Provide the [x, y] coordinate of the cell's center where the given text is located.  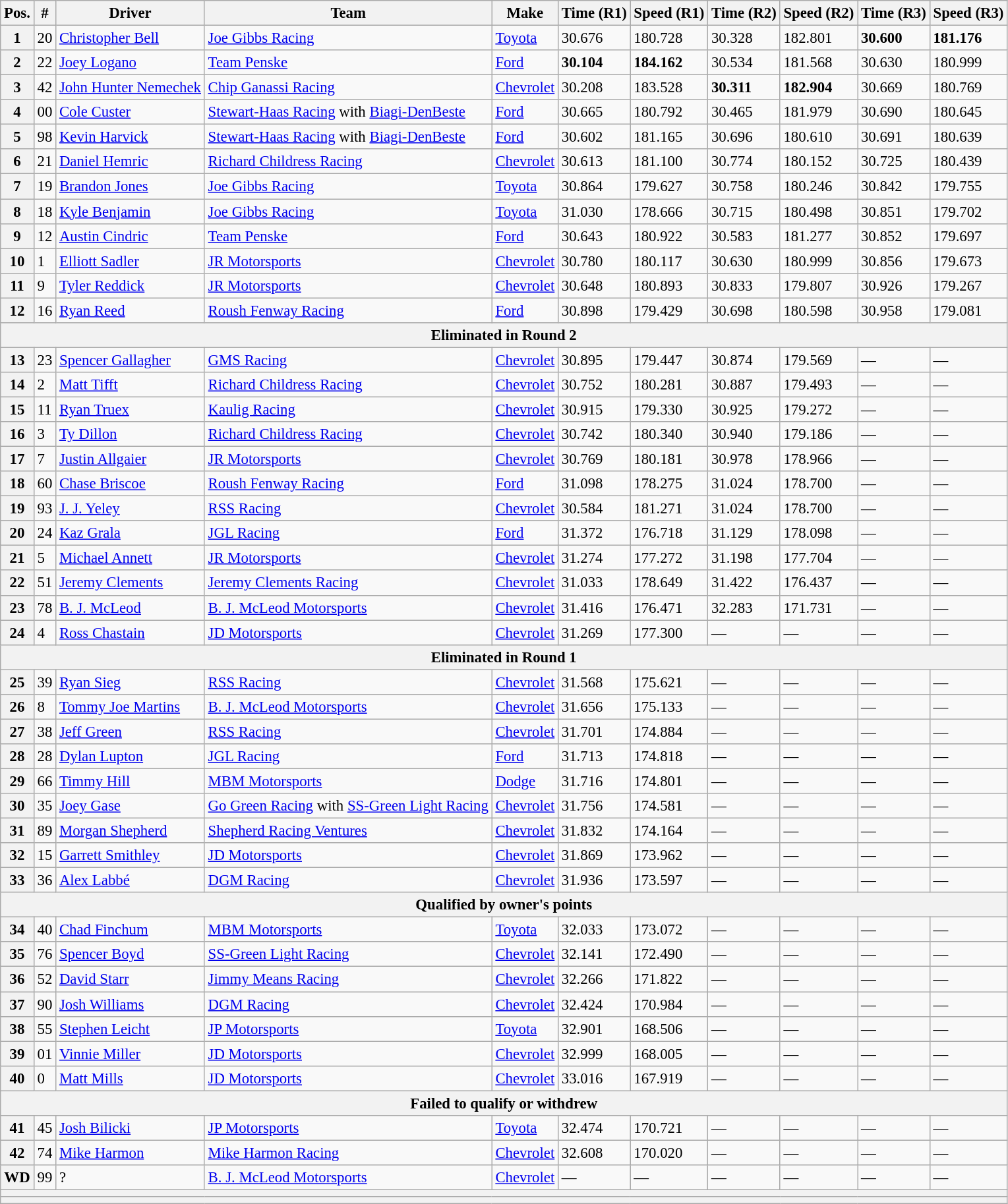
Go Green Racing with SS-Green Light Racing [348, 806]
30.742 [595, 434]
181.979 [819, 112]
175.621 [669, 682]
179.627 [669, 186]
31.030 [595, 212]
WD [17, 1178]
Time (R2) [744, 13]
181.568 [819, 63]
31.033 [595, 583]
Ty Dillon [131, 434]
167.919 [669, 1078]
33 [17, 880]
174.581 [669, 806]
30.691 [894, 137]
31.832 [595, 831]
179.081 [968, 310]
179.807 [819, 285]
179.272 [819, 409]
30.311 [744, 88]
181.100 [669, 161]
180.728 [669, 38]
31.098 [595, 484]
Brandon Jones [131, 186]
30.978 [744, 459]
180.181 [669, 459]
Kaz Grala [131, 533]
51 [45, 583]
30.715 [744, 212]
181.165 [669, 137]
180.610 [819, 137]
170.984 [669, 1004]
31.656 [595, 707]
Chad Finchum [131, 930]
178.966 [819, 459]
30.665 [595, 112]
30.613 [595, 161]
60 [45, 484]
180.117 [669, 261]
Eliminated in Round 1 [504, 657]
30 [17, 806]
32.033 [595, 930]
89 [45, 831]
? [131, 1178]
30.600 [894, 38]
Justin Allgaier [131, 459]
31.701 [595, 731]
B. J. McLeod [131, 608]
179.702 [968, 212]
Tommy Joe Martins [131, 707]
30.676 [595, 38]
32.283 [744, 608]
SS-Green Light Racing [348, 955]
30.833 [744, 285]
180.769 [968, 88]
170.020 [669, 1153]
176.471 [669, 608]
170.721 [669, 1128]
30.780 [595, 261]
179.673 [968, 261]
30.887 [744, 385]
30.874 [744, 360]
31.372 [595, 533]
180.893 [669, 285]
Morgan Shepherd [131, 831]
177.272 [669, 558]
30.725 [894, 161]
Mike Harmon [131, 1153]
Kaulig Racing [348, 409]
174.801 [669, 781]
30.758 [744, 186]
Time (R3) [894, 13]
181.277 [819, 236]
31.274 [595, 558]
172.490 [669, 955]
Ryan Reed [131, 310]
# [45, 13]
Matt Mills [131, 1078]
34 [17, 930]
31.713 [595, 757]
30.940 [744, 434]
Speed (R1) [669, 13]
32.424 [595, 1004]
30.465 [744, 112]
Ross Chastain [131, 633]
175.133 [669, 707]
31.198 [744, 558]
17 [17, 459]
00 [45, 112]
168.506 [669, 1029]
178.098 [819, 533]
Kyle Benjamin [131, 212]
179.755 [968, 186]
30.696 [744, 137]
27 [17, 731]
173.597 [669, 880]
30.583 [744, 236]
Dodge [525, 781]
30.895 [595, 360]
Cole Custer [131, 112]
30.208 [595, 88]
30.864 [595, 186]
30.774 [744, 161]
6 [17, 161]
32 [17, 855]
32.474 [595, 1128]
Timmy Hill [131, 781]
13 [17, 360]
174.818 [669, 757]
31 [17, 831]
Driver [131, 13]
176.718 [669, 533]
90 [45, 1004]
178.666 [669, 212]
33.016 [595, 1078]
30.602 [595, 137]
Failed to qualify or withdrew [504, 1103]
30.958 [894, 310]
Jeff Green [131, 731]
179.569 [819, 360]
180.645 [968, 112]
30.104 [595, 63]
Christopher Bell [131, 38]
182.801 [819, 38]
32.141 [595, 955]
Kevin Harvick [131, 137]
Jimmy Means Racing [348, 979]
180.598 [819, 310]
184.162 [669, 63]
180.340 [669, 434]
45 [45, 1128]
173.962 [669, 855]
179.697 [968, 236]
Pos. [17, 13]
Josh Bilicki [131, 1128]
GMS Racing [348, 360]
179.186 [819, 434]
30.852 [894, 236]
55 [45, 1029]
177.704 [819, 558]
181.176 [968, 38]
180.792 [669, 112]
Tyler Reddick [131, 285]
31.568 [595, 682]
Chip Ganassi Racing [348, 88]
41 [17, 1128]
180.281 [669, 385]
31.756 [595, 806]
Eliminated in Round 2 [504, 335]
Vinnie Miller [131, 1054]
180.246 [819, 186]
98 [45, 137]
178.275 [669, 484]
177.300 [669, 633]
183.528 [669, 88]
Josh Williams [131, 1004]
74 [45, 1153]
14 [17, 385]
Dylan Lupton [131, 757]
179.493 [819, 385]
Stephen Leicht [131, 1029]
Mike Harmon Racing [348, 1153]
Make [525, 13]
J. J. Yeley [131, 509]
30.898 [595, 310]
29 [17, 781]
180.922 [669, 236]
31.269 [595, 633]
179.330 [669, 409]
173.072 [669, 930]
Team [348, 13]
30.534 [744, 63]
30.648 [595, 285]
Matt Tifft [131, 385]
174.164 [669, 831]
31.716 [595, 781]
30.842 [894, 186]
30.328 [744, 38]
180.498 [819, 212]
30.926 [894, 285]
66 [45, 781]
Garrett Smithley [131, 855]
171.731 [819, 608]
Time (R1) [595, 13]
32.901 [595, 1029]
10 [17, 261]
179.267 [968, 285]
30.915 [595, 409]
180.152 [819, 161]
Speed (R2) [819, 13]
Qualified by owner's points [504, 905]
176.437 [819, 583]
25 [17, 682]
Chase Briscoe [131, 484]
99 [45, 1178]
31.422 [744, 583]
31.129 [744, 533]
Spencer Gallagher [131, 360]
180.639 [968, 137]
78 [45, 608]
179.429 [669, 310]
Joey Logano [131, 63]
30.584 [595, 509]
30.698 [744, 310]
Michael Annett [131, 558]
182.904 [819, 88]
26 [17, 707]
Elliott Sadler [131, 261]
30.752 [595, 385]
Spencer Boyd [131, 955]
171.822 [669, 979]
30.769 [595, 459]
0 [45, 1078]
David Starr [131, 979]
178.649 [669, 583]
32.266 [595, 979]
52 [45, 979]
Ryan Truex [131, 409]
Alex Labbé [131, 880]
30.690 [894, 112]
179.447 [669, 360]
Jeremy Clements [131, 583]
30.851 [894, 212]
Ryan Sieg [131, 682]
93 [45, 509]
Joey Gase [131, 806]
30.856 [894, 261]
37 [17, 1004]
31.936 [595, 880]
Austin Cindric [131, 236]
174.884 [669, 731]
32.608 [595, 1153]
Daniel Hemric [131, 161]
Jeremy Clements Racing [348, 583]
32.999 [595, 1054]
31.416 [595, 608]
Speed (R3) [968, 13]
01 [45, 1054]
30.669 [894, 88]
John Hunter Nemechek [131, 88]
30.643 [595, 236]
Shepherd Racing Ventures [348, 831]
180.439 [968, 161]
168.005 [669, 1054]
31.869 [595, 855]
76 [45, 955]
30.925 [744, 409]
181.271 [669, 509]
